Search for the cell housing the specified text and yield its (x, y) center coordinate. 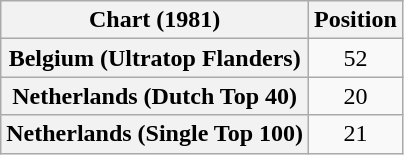
Position (356, 20)
52 (356, 58)
Chart (1981) (155, 20)
21 (356, 134)
Belgium (Ultratop Flanders) (155, 58)
Netherlands (Single Top 100) (155, 134)
Netherlands (Dutch Top 40) (155, 96)
20 (356, 96)
